Find where the given text appears and provide that cell's center as (x, y) coordinate. 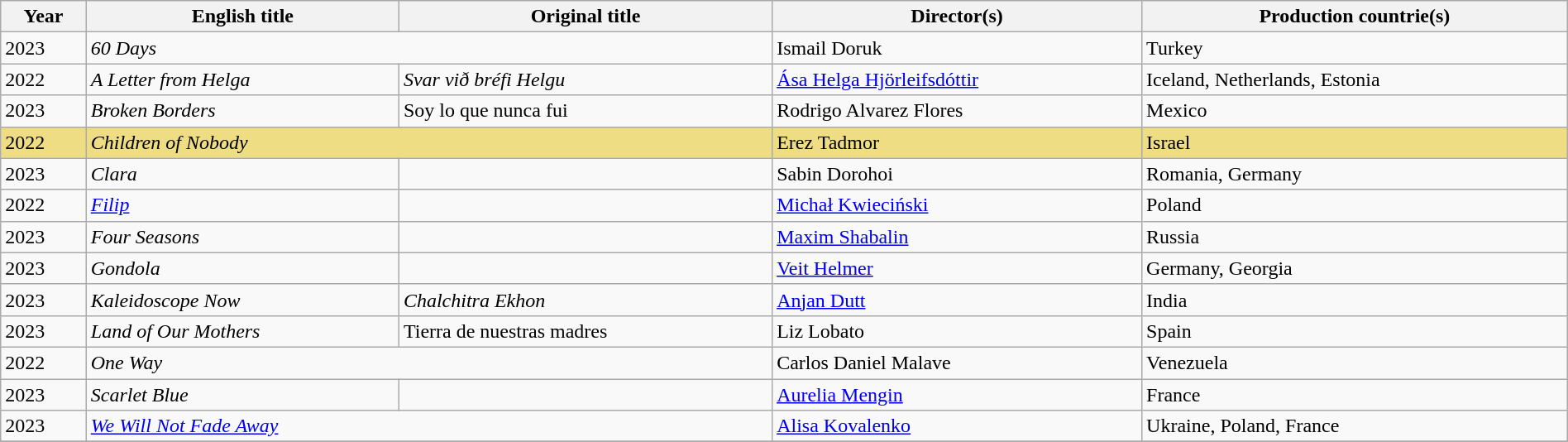
Production countrie(s) (1355, 17)
Alisa Kovalenko (958, 426)
English title (242, 17)
Aurelia Mengin (958, 395)
Rodrigo Alvarez Flores (958, 111)
Scarlet Blue (242, 395)
Land of Our Mothers (242, 331)
Original title (586, 17)
Ismail Doruk (958, 48)
We Will Not Fade Away (428, 426)
Svar við bréfi Helgu (586, 79)
Tierra de nuestras madres (586, 331)
Michał Kwieciński (958, 205)
Year (44, 17)
France (1355, 395)
Iceland, Netherlands, Estonia (1355, 79)
Ukraine, Poland, France (1355, 426)
One Way (428, 363)
60 Days (428, 48)
Spain (1355, 331)
Broken Borders (242, 111)
Erez Tadmor (958, 142)
Maxim Shabalin (958, 237)
Director(s) (958, 17)
Germany, Georgia (1355, 268)
Sabin Dorohoi (958, 174)
Ása Helga Hjörleifsdóttir (958, 79)
Mexico (1355, 111)
A Letter from Helga (242, 79)
Poland (1355, 205)
Soy lo que nunca fui (586, 111)
Kaleidoscope Now (242, 300)
Anjan Dutt (958, 300)
Four Seasons (242, 237)
Veit Helmer (958, 268)
Clara (242, 174)
Carlos Daniel Malave (958, 363)
Israel (1355, 142)
Liz Lobato (958, 331)
Chalchitra Ekhon (586, 300)
Russia (1355, 237)
Filip (242, 205)
Turkey (1355, 48)
Children of Nobody (428, 142)
Venezuela (1355, 363)
Gondola (242, 268)
India (1355, 300)
Romania, Germany (1355, 174)
